Capture the cell that displays the provided text and extract its [X, Y] central coordinate. 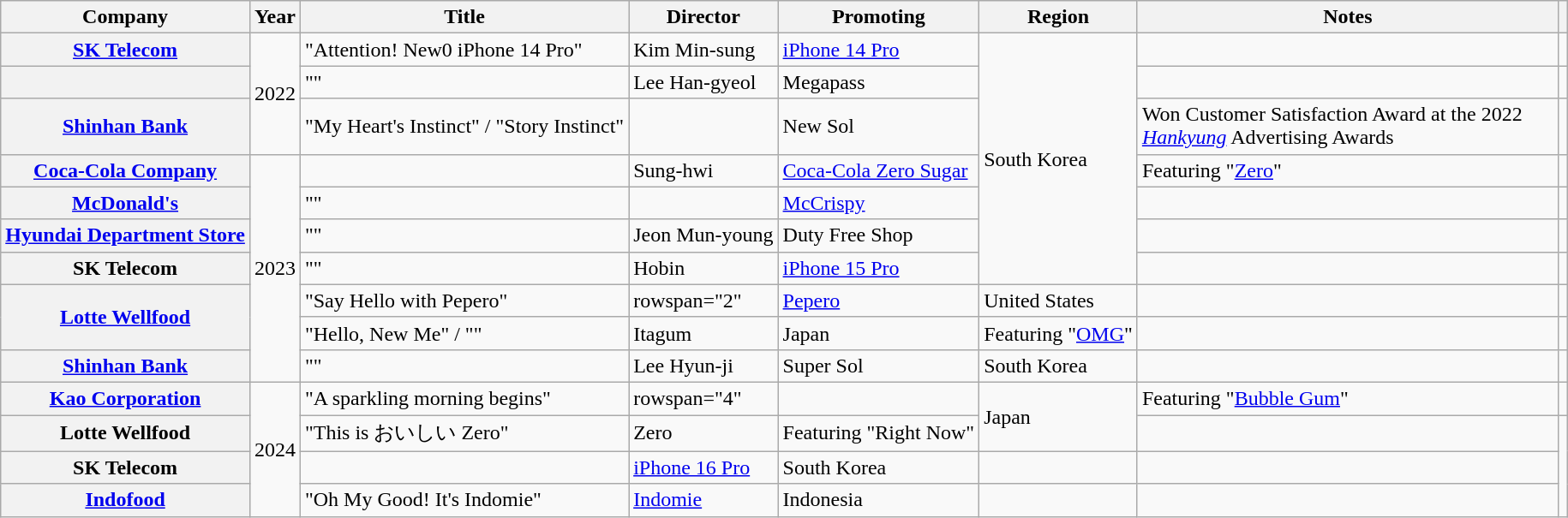
United States [1059, 301]
"Hello, New Me" / "" [464, 333]
Title [464, 17]
McCrispy [879, 203]
iPhone 14 Pro [879, 50]
rowspan="4" [703, 398]
"My Heart's Instinct" / "Story Instinct" [464, 127]
Promoting [879, 17]
Coca-Cola Company [125, 170]
"Attention! New0 iPhone 14 Pro" [464, 50]
Zero [703, 433]
Megapass [879, 82]
New Sol [879, 127]
"Say Hello with Pepero" [464, 301]
Indonesia [879, 500]
"Oh My Good! It's Indomie" [464, 500]
Pepero [879, 301]
rowspan="2" [703, 301]
iPhone 16 Pro [703, 467]
Itagum [703, 333]
Kim Min-sung [703, 50]
Indomie [703, 500]
Year [274, 17]
Company [125, 17]
Region [1059, 17]
Sung-hwi [703, 170]
Featuring "Zero" [1347, 170]
Coca-Cola Zero Sugar [879, 170]
Super Sol [879, 366]
Hyundai Department Store [125, 235]
Duty Free Shop [879, 235]
"This is おいしい Zero" [464, 433]
Won Customer Satisfaction Award at the 2022 Hankyung Advertising Awards [1347, 127]
Lee Han-gyeol [703, 82]
"A sparkling morning begins" [464, 398]
Hobin [703, 268]
McDonald's [125, 203]
Kao Corporation [125, 398]
Jeon Mun-young [703, 235]
2024 [274, 449]
Director [703, 17]
Featuring "OMG" [1059, 333]
Featuring "Right Now" [879, 433]
Featuring "Bubble Gum" [1347, 398]
2023 [274, 268]
Notes [1347, 17]
2022 [274, 94]
Lee Hyun-ji [703, 366]
iPhone 15 Pro [879, 268]
Indofood [125, 500]
